Find where the given text appears and provide that cell's center as (x, y) coordinate. 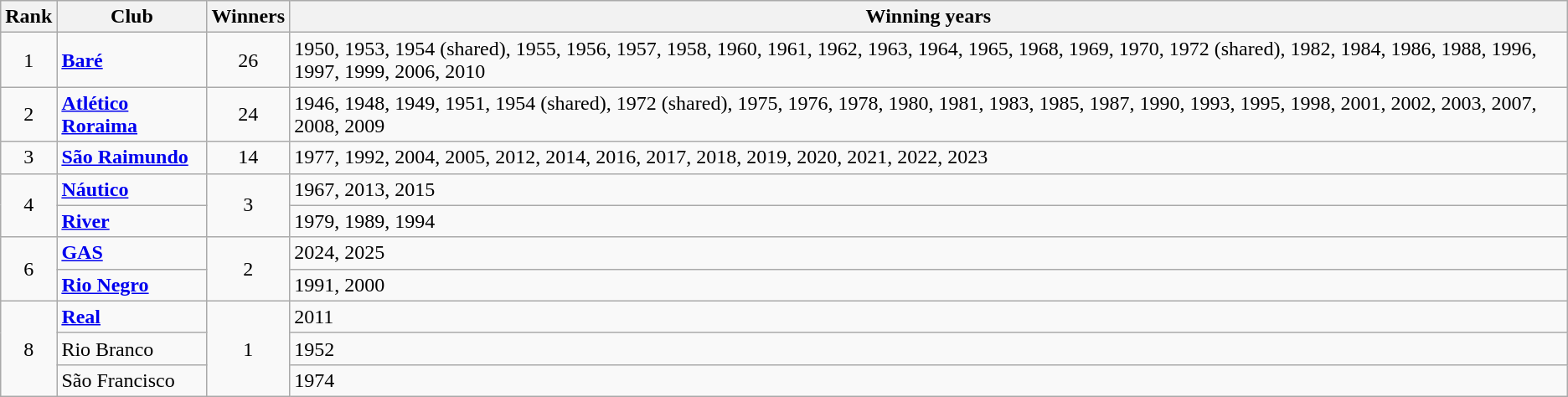
1979, 1989, 1994 (929, 221)
Real (132, 317)
Club (132, 17)
Baré (132, 60)
Rank (28, 17)
Rio Negro (132, 285)
1977, 1992, 2004, 2005, 2012, 2014, 2016, 2017, 2018, 2019, 2020, 2021, 2022, 2023 (929, 157)
26 (248, 60)
São Francisco (132, 380)
River (132, 221)
Náutico (132, 189)
1952 (929, 348)
Winning years (929, 17)
2011 (929, 317)
2024, 2025 (929, 253)
6 (28, 269)
4 (28, 205)
24 (248, 114)
14 (248, 157)
São Raimundo (132, 157)
Atlético Roraima (132, 114)
Winners (248, 17)
1991, 2000 (929, 285)
Rio Branco (132, 348)
1974 (929, 380)
GAS (132, 253)
8 (28, 348)
1967, 2013, 2015 (929, 189)
